Return [x, y] of the center of cell containing provided text 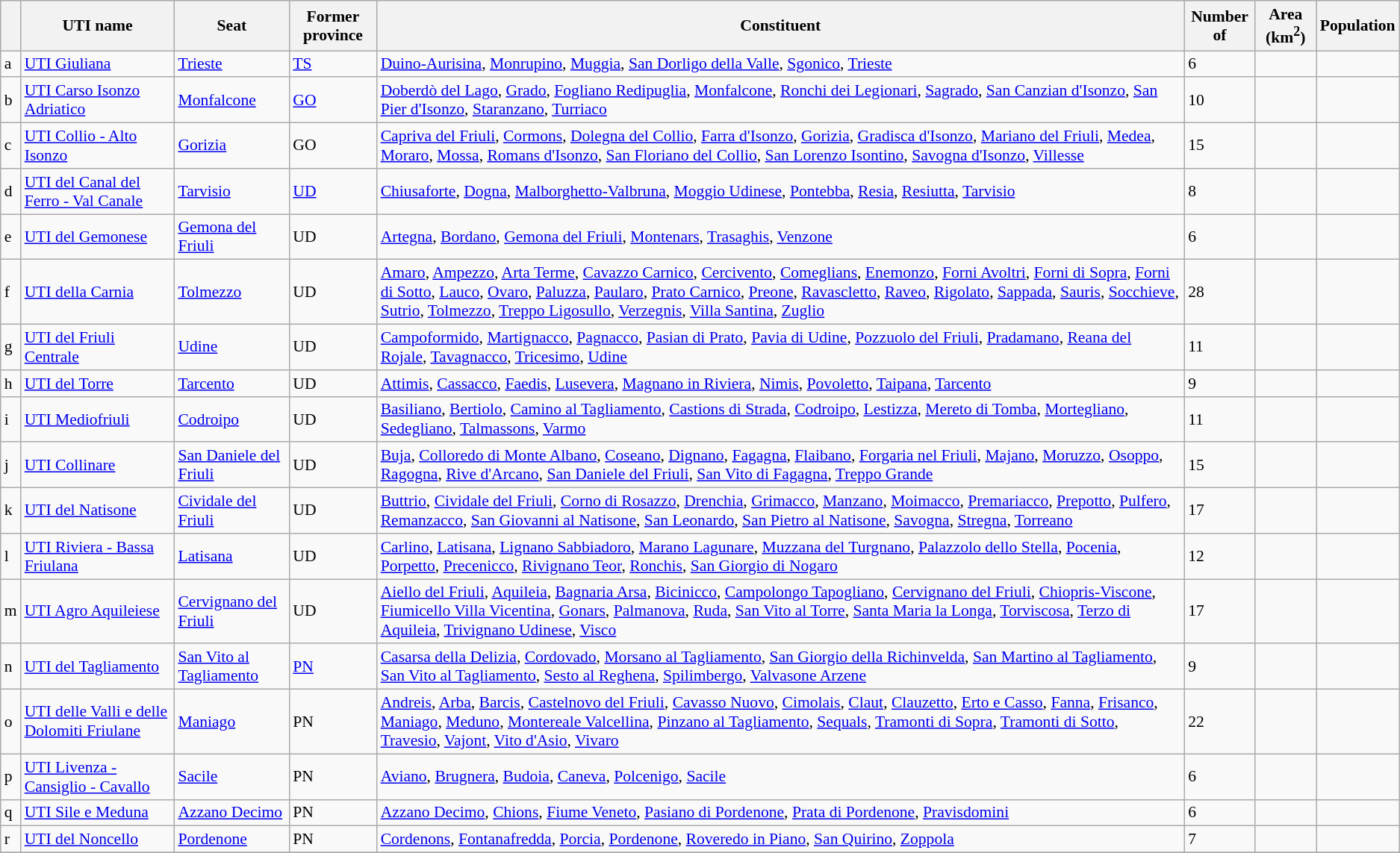
22 [1220, 722]
p [10, 776]
Maniago [231, 722]
f [10, 293]
g [10, 348]
TS [333, 64]
UTI Sile e Meduna [98, 813]
San Vito al Tagliamento [231, 667]
UTI Agro Aquileiese [98, 612]
UTI del Noncello [98, 840]
k [10, 510]
San Daniele del Friuli [231, 466]
Udine [231, 348]
o [10, 722]
UTI Riviera - Bassa Friulana [98, 557]
j [10, 466]
Gemona del Friuli [231, 237]
r [10, 840]
c [10, 146]
b [10, 100]
Campoformido, Martignacco, Pagnacco, Pasian di Prato, Pavia di Udine, Pozzuolo del Friuli, Pradamano, Reana del Rojale, Tavagnacco, Tricesimo, Udine [781, 348]
Tolmezzo [231, 293]
Latisana [231, 557]
UTI Collinare [98, 466]
10 [1220, 100]
UTI del Natisone [98, 510]
Number of [1220, 25]
Aviano, Brugnera, Budoia, Caneva, Polcenigo, Sacile [781, 776]
7 [1220, 840]
UTI Giuliana [98, 64]
Pordenone [231, 840]
Azzano Decimo, Chions, Fiume Veneto, Pasiano di Pordenone, Prata di Pordenone, Pravisdomini [781, 813]
Trieste [231, 64]
Gorizia [231, 146]
Azzano Decimo [231, 813]
a [10, 64]
UTI Carso Isonzo Adriatico [98, 100]
Former province [333, 25]
Chiusaforte, Dogna, Malborghetto-Valbruna, Moggio Udinese, Pontebba, Resia, Resiutta, Tarvisio [781, 191]
UTI della Carnia [98, 293]
Sacile [231, 776]
h [10, 384]
UTI del Torre [98, 384]
n [10, 667]
Cordenons, Fontanafredda, Porcia, Pordenone, Roveredo in Piano, San Quirino, Zoppola [781, 840]
e [10, 237]
28 [1220, 293]
Area (km2) [1286, 25]
UTI Livenza - Cansiglio - Cavallo [98, 776]
Seat [231, 25]
UTI name [98, 25]
Cividale del Friuli [231, 510]
UTI Collio - Alto Isonzo [98, 146]
Cervignano del Friuli [231, 612]
UTI del Canal del Ferro - Val Canale [98, 191]
q [10, 813]
i [10, 419]
m [10, 612]
UTI del Tagliamento [98, 667]
l [10, 557]
8 [1220, 191]
Tarvisio [231, 191]
Basiliano, Bertiolo, Camino al Tagliamento, Castions di Strada, Codroipo, Lestizza, Mereto di Tomba, Mortegliano, Sedegliano, Talmassons, Varmo [781, 419]
Artegna, Bordano, Gemona del Friuli, Montenars, Trasaghis, Venzone [781, 237]
UTI Mediofriuli [98, 419]
Population [1357, 25]
Codroipo [231, 419]
UTI del Friuli Centrale [98, 348]
Attimis, Cassacco, Faedis, Lusevera, Magnano in Riviera, Nimis, Povoletto, Taipana, Tarcento [781, 384]
Constituent [781, 25]
d [10, 191]
Duino-Aurisina, Monrupino, Muggia, San Dorligo della Valle, Sgonico, Trieste [781, 64]
Tarcento [231, 384]
12 [1220, 557]
UTI delle Valli e delle Dolomiti Friulane [98, 722]
UTI del Gemonese [98, 237]
Monfalcone [231, 100]
